Identify which cell holds the provided text, then report its (x, y) central coordinate. 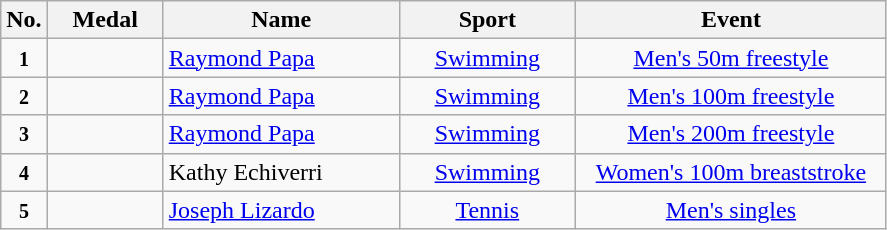
Sport (487, 20)
Event (730, 20)
1 (24, 58)
Women's 100m breaststroke (730, 172)
Medal (105, 20)
Men's 200m freestyle (730, 134)
2 (24, 96)
Men's 100m freestyle (730, 96)
Tennis (487, 210)
Name (281, 20)
Men's 50m freestyle (730, 58)
4 (24, 172)
Kathy Echiverri (281, 172)
Joseph Lizardo (281, 210)
No. (24, 20)
Men's singles (730, 210)
3 (24, 134)
5 (24, 210)
